Scan for the cell matching the given text and deliver its (X, Y) coordinate at center. 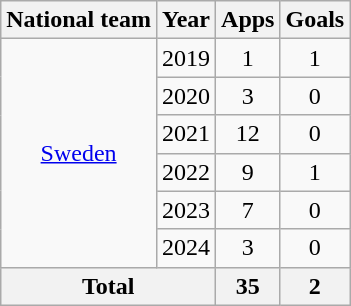
2021 (186, 134)
2022 (186, 172)
Year (186, 20)
7 (248, 210)
2024 (186, 248)
Apps (248, 20)
Sweden (79, 153)
2020 (186, 96)
2 (315, 286)
Total (108, 286)
Goals (315, 20)
9 (248, 172)
35 (248, 286)
National team (79, 20)
12 (248, 134)
2023 (186, 210)
2019 (186, 58)
